For the text-containing cell, return its midpoint in (x, y) coordinate format. 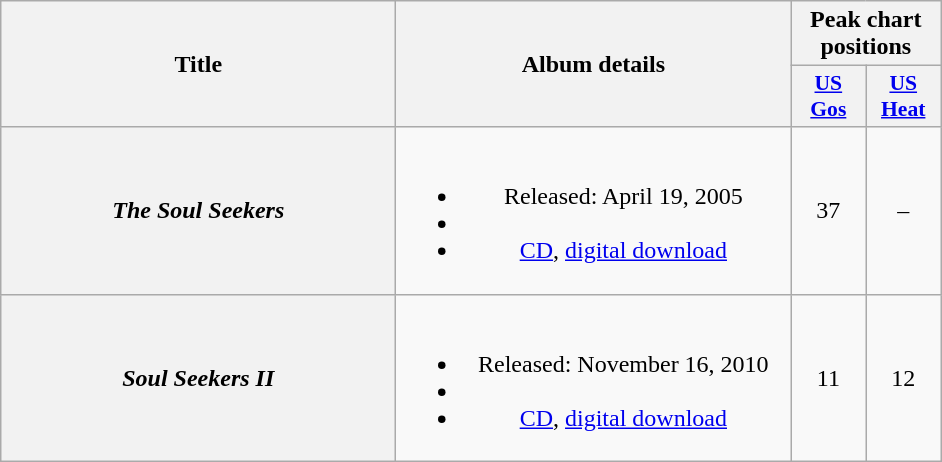
Released: November 16, 2010CD, digital download (594, 378)
Soul Seekers II (198, 378)
The Soul Seekers (198, 210)
Title (198, 64)
12 (904, 378)
Released: April 19, 2005CD, digital download (594, 210)
Album details (594, 64)
37 (828, 210)
Peak chart positions (866, 34)
– (904, 210)
USHeat (904, 96)
11 (828, 378)
USGos (828, 96)
